Determine the (X, Y) coordinate at the center of the cell enclosing the given text.  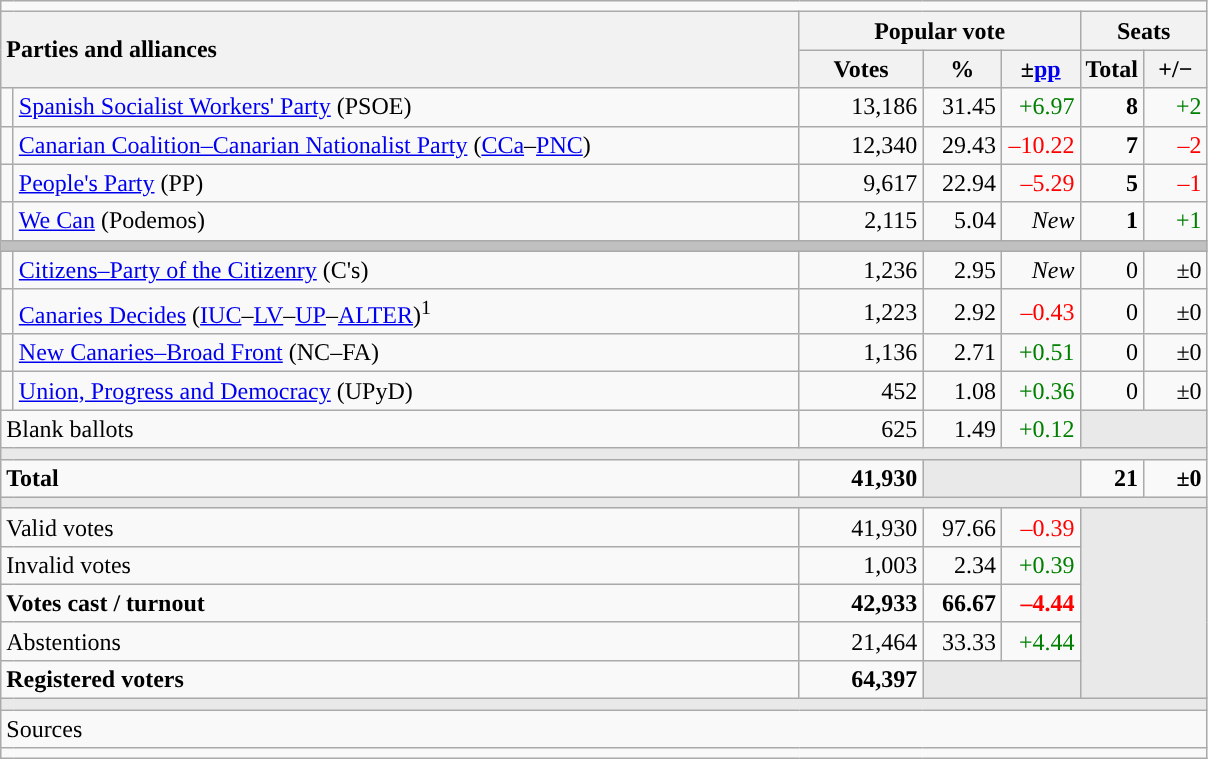
+/− (1176, 69)
–5.29 (1040, 183)
Registered voters (400, 679)
+2 (1176, 107)
+6.97 (1040, 107)
12,340 (861, 145)
5 (1112, 183)
452 (861, 391)
1,236 (861, 270)
Citizens–Party of the Citizenry (C's) (406, 270)
97.66 (962, 527)
–10.22 (1040, 145)
1.49 (962, 429)
8 (1112, 107)
±pp (1040, 69)
1,003 (861, 565)
625 (861, 429)
Blank ballots (400, 429)
64,397 (861, 679)
2.92 (962, 312)
+0.12 (1040, 429)
+4.44 (1040, 641)
New Canaries–Broad Front (NC–FA) (406, 353)
29.43 (962, 145)
Abstentions (400, 641)
Invalid votes (400, 565)
% (962, 69)
People's Party (PP) (406, 183)
–0.43 (1040, 312)
22.94 (962, 183)
–1 (1176, 183)
21 (1112, 478)
+0.51 (1040, 353)
33.33 (962, 641)
Parties and alliances (400, 50)
Popular vote (940, 31)
31.45 (962, 107)
1,223 (861, 312)
1.08 (962, 391)
2.34 (962, 565)
Canarian Coalition–Canarian Nationalist Party (CCa–PNC) (406, 145)
Sources (604, 729)
9,617 (861, 183)
–2 (1176, 145)
Canaries Decides (IUC–LV–UP–ALTER)1 (406, 312)
21,464 (861, 641)
1,136 (861, 353)
66.67 (962, 603)
42,933 (861, 603)
13,186 (861, 107)
We Can (Podemos) (406, 221)
+1 (1176, 221)
+0.36 (1040, 391)
Spanish Socialist Workers' Party (PSOE) (406, 107)
–0.39 (1040, 527)
5.04 (962, 221)
Votes cast / turnout (400, 603)
2.71 (962, 353)
2,115 (861, 221)
Valid votes (400, 527)
7 (1112, 145)
1 (1112, 221)
Union, Progress and Democracy (UPyD) (406, 391)
Seats (1144, 31)
+0.39 (1040, 565)
2.95 (962, 270)
–4.44 (1040, 603)
Votes (861, 69)
